Return the [x, y] coordinate for the center point of the cell that contains the specified text.  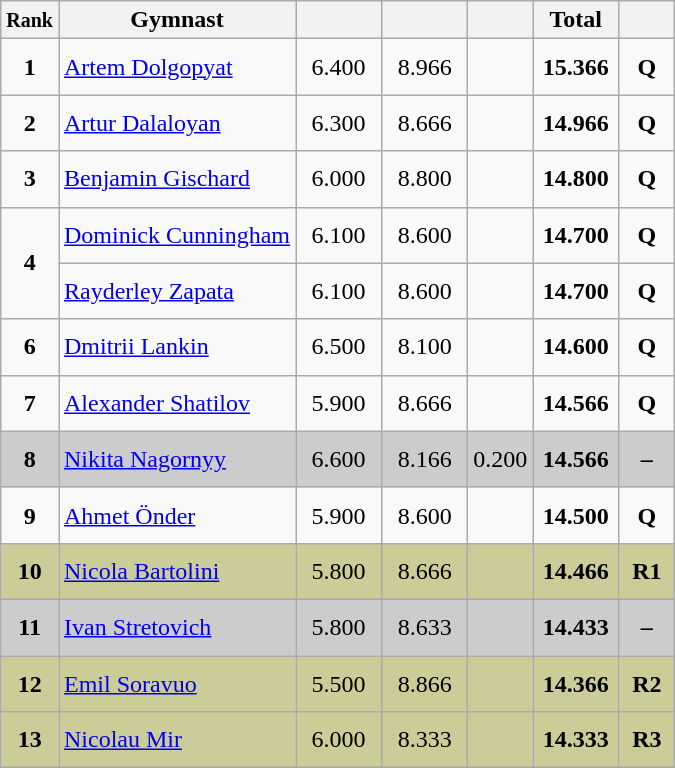
Emil Soravuo [176, 684]
8.166 [425, 459]
Dmitrii Lankin [176, 347]
14.600 [576, 347]
6.400 [339, 67]
14.466 [576, 571]
R3 [647, 740]
14.966 [576, 123]
R1 [647, 571]
6.300 [339, 123]
Ivan Stretovich [176, 627]
5.500 [339, 684]
6 [30, 347]
8.866 [425, 684]
15.366 [576, 67]
Gymnast [176, 20]
Nicolau Mir [176, 740]
8.966 [425, 67]
6.600 [339, 459]
2 [30, 123]
11 [30, 627]
14.433 [576, 627]
8.333 [425, 740]
Alexander Shatilov [176, 403]
14.366 [576, 684]
10 [30, 571]
7 [30, 403]
Artem Dolgopyat [176, 67]
Dominick Cunningham [176, 235]
8 [30, 459]
Rank [30, 20]
Nicola Bartolini [176, 571]
8.633 [425, 627]
3 [30, 179]
8.800 [425, 179]
R2 [647, 684]
Benjamin Gischard [176, 179]
8.100 [425, 347]
Artur Dalaloyan [176, 123]
13 [30, 740]
Ahmet Önder [176, 515]
14.500 [576, 515]
1 [30, 67]
12 [30, 684]
Rayderley Zapata [176, 291]
6.500 [339, 347]
4 [30, 263]
14.800 [576, 179]
14.333 [576, 740]
Total [576, 20]
9 [30, 515]
Nikita Nagornyy [176, 459]
0.200 [500, 459]
